Identify which cell holds the provided text, then report its [x, y] central coordinate. 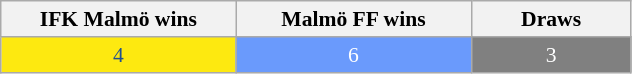
3 [551, 55]
IFK Malmö wins [118, 19]
6 [354, 55]
Draws [551, 19]
4 [118, 55]
Malmö FF wins [354, 19]
